Return (X, Y) of the center of cell containing provided text 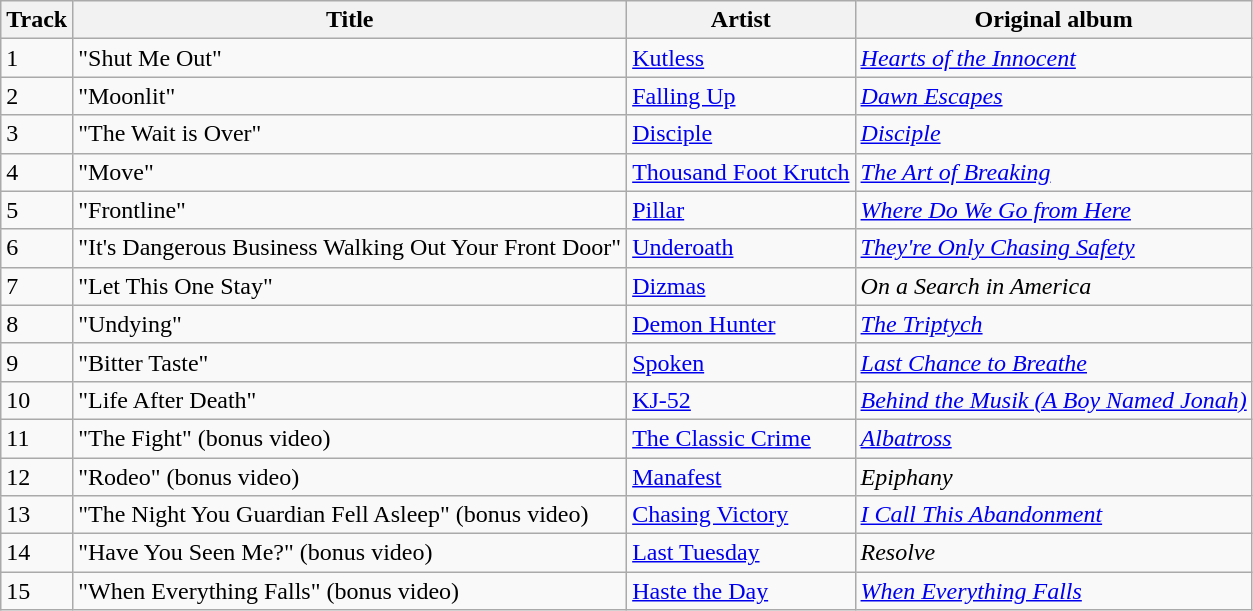
11 (37, 438)
Pillar (741, 210)
Dawn Escapes (1054, 96)
Epiphany (1054, 477)
14 (37, 553)
"Let This One Stay" (350, 286)
Behind the Musik (A Boy Named Jonah) (1054, 400)
2 (37, 96)
12 (37, 477)
3 (37, 134)
5 (37, 210)
"Have You Seen Me?" (bonus video) (350, 553)
On a Search in America (1054, 286)
"The Wait is Over" (350, 134)
KJ-52 (741, 400)
4 (37, 172)
"Moonlit" (350, 96)
Dizmas (741, 286)
Original album (1054, 20)
Falling Up (741, 96)
Underoath (741, 248)
"When Everything Falls" (bonus video) (350, 591)
15 (37, 591)
The Art of Breaking (1054, 172)
"Rodeo" (bonus video) (350, 477)
13 (37, 515)
10 (37, 400)
I Call This Abandonment (1054, 515)
8 (37, 324)
"Move" (350, 172)
"Frontline" (350, 210)
When Everything Falls (1054, 591)
"Shut Me Out" (350, 58)
1 (37, 58)
"Undying" (350, 324)
Where Do We Go from Here (1054, 210)
6 (37, 248)
Last Tuesday (741, 553)
9 (37, 362)
Kutless (741, 58)
Artist (741, 20)
Thousand Foot Krutch (741, 172)
"It's Dangerous Business Walking Out Your Front Door" (350, 248)
The Classic Crime (741, 438)
7 (37, 286)
The Triptych (1054, 324)
Track (37, 20)
"The Night You Guardian Fell Asleep" (bonus video) (350, 515)
Title (350, 20)
"The Fight" (bonus video) (350, 438)
Demon Hunter (741, 324)
Spoken (741, 362)
They're Only Chasing Safety (1054, 248)
Hearts of the Innocent (1054, 58)
Albatross (1054, 438)
Manafest (741, 477)
Last Chance to Breathe (1054, 362)
"Bitter Taste" (350, 362)
Haste the Day (741, 591)
"Life After Death" (350, 400)
Chasing Victory (741, 515)
Resolve (1054, 553)
